Provide the [x, y] coordinate of the cell's center where the given text is located.  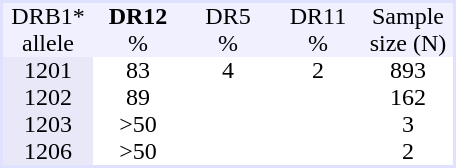
DRB1* [48, 16]
1203 [48, 124]
Sample [408, 16]
size (N) [408, 44]
3 [408, 124]
DR12 [138, 16]
1206 [48, 152]
893 [408, 70]
83 [138, 70]
162 [408, 98]
89 [138, 98]
allele [48, 44]
DR11 [318, 16]
1202 [48, 98]
DR5 [228, 16]
1201 [48, 70]
4 [228, 70]
